Pinpoint the cell where the given text exists, returning its (X, Y) midpoint coordinate. 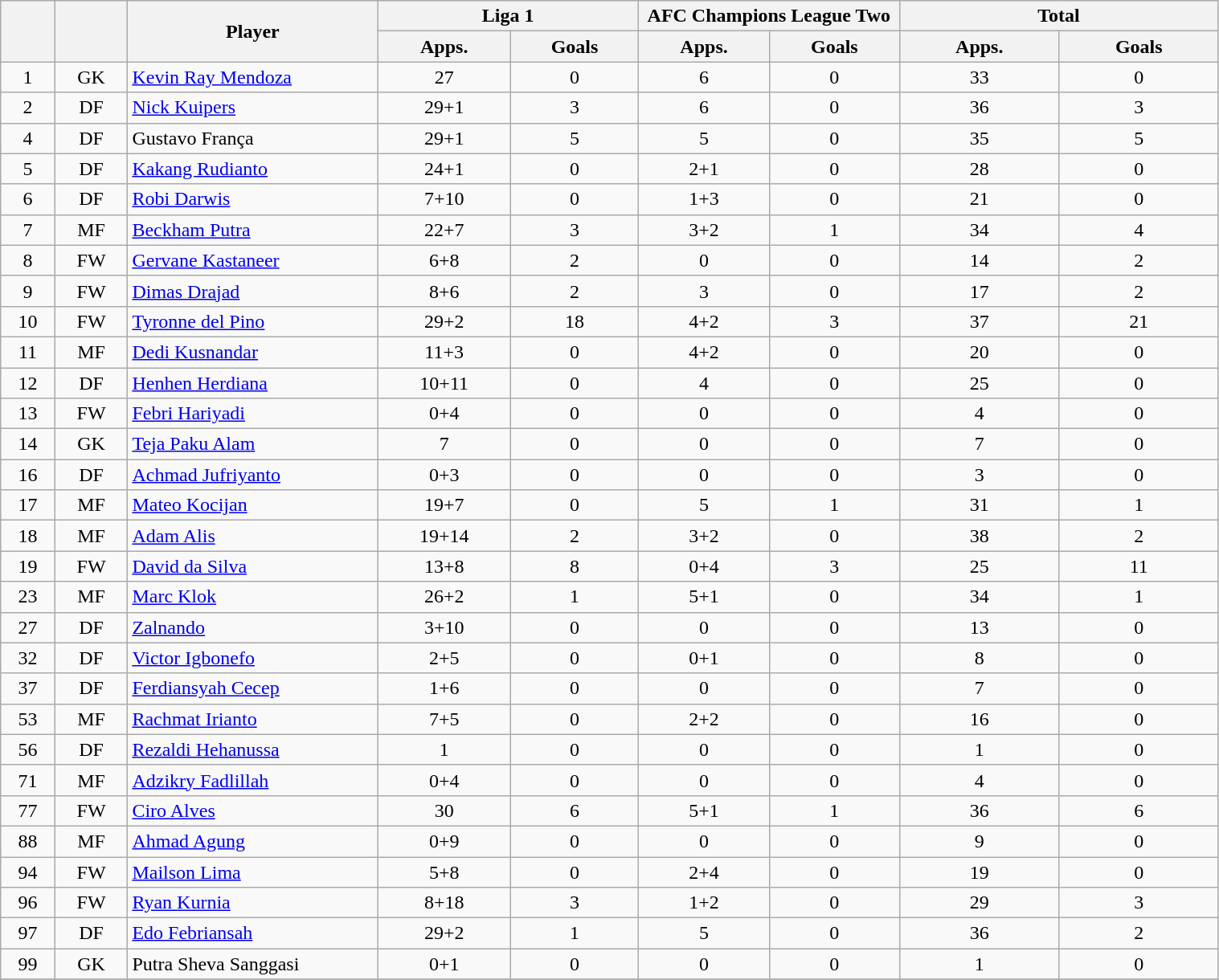
2+5 (444, 658)
Beckham Putra (252, 230)
Gervane Kastaneer (252, 260)
Adzikry Fadlillah (252, 780)
Kakang Rudianto (252, 169)
96 (28, 903)
2+1 (704, 169)
23 (28, 597)
Dimas Drajad (252, 291)
29 (979, 903)
0+3 (444, 475)
Gustavo França (252, 138)
56 (28, 749)
20 (979, 352)
Player (252, 31)
10+11 (444, 383)
1+3 (704, 199)
Nick Kuipers (252, 108)
88 (28, 841)
Ryan Kurnia (252, 903)
David da Silva (252, 566)
22+7 (444, 230)
30 (444, 811)
11+3 (444, 352)
Kevin Ray Mendoza (252, 77)
Putra Sheva Sanggasi (252, 964)
71 (28, 780)
Ahmad Agung (252, 841)
7+10 (444, 199)
32 (28, 658)
Ferdiansyah Cecep (252, 688)
12 (28, 383)
Teja Paku Alam (252, 444)
6+8 (444, 260)
38 (979, 536)
Mailson Lima (252, 872)
24+1 (444, 169)
Tyronne del Pino (252, 321)
Achmad Jufriyanto (252, 475)
26+2 (444, 597)
Ciro Alves (252, 811)
10 (28, 321)
97 (28, 933)
35 (979, 138)
53 (28, 719)
3+10 (444, 627)
2+2 (704, 719)
Mateo Kocijan (252, 505)
8+18 (444, 903)
Rezaldi Hehanussa (252, 749)
2+4 (704, 872)
1+2 (704, 903)
Robi Darwis (252, 199)
0+9 (444, 841)
31 (979, 505)
Liga 1 (508, 16)
5+8 (444, 872)
8+6 (444, 291)
Henhen Herdiana (252, 383)
Zalnando (252, 627)
Edo Febriansah (252, 933)
Victor Igbonefo (252, 658)
94 (28, 872)
77 (28, 811)
7+5 (444, 719)
AFC Champions League Two (770, 16)
Marc Klok (252, 597)
33 (979, 77)
Rachmat Irianto (252, 719)
Adam Alis (252, 536)
13+8 (444, 566)
99 (28, 964)
19+7 (444, 505)
19+14 (444, 536)
28 (979, 169)
1+6 (444, 688)
Total (1059, 16)
Dedi Kusnandar (252, 352)
Febri Hariyadi (252, 414)
